Extract the [x, y] coordinate from the center of the cell holding the provided text.  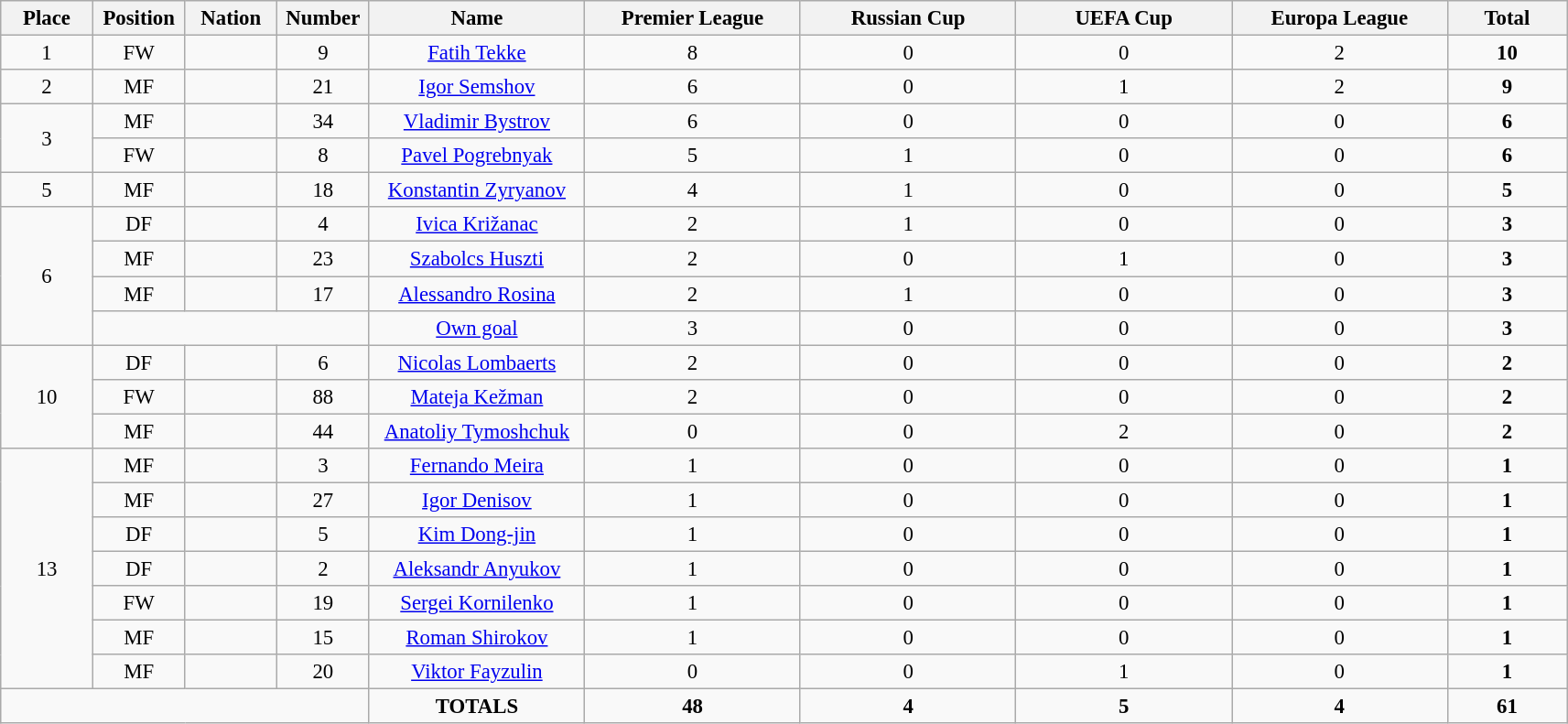
Igor Semshov [477, 87]
15 [324, 638]
Konstantin Zyryanov [477, 190]
Roman Shirokov [477, 638]
44 [324, 431]
Szabolcs Huszti [477, 259]
Mateja Kežman [477, 396]
UEFA Cup [1124, 18]
88 [324, 396]
Igor Denisov [477, 500]
TOTALS [477, 707]
Place [48, 18]
21 [324, 87]
Position [139, 18]
61 [1507, 707]
Pavel Pogrebnyak [477, 156]
Viktor Fayzulin [477, 672]
Europa League [1340, 18]
Ivica Križanac [477, 224]
27 [324, 500]
17 [324, 294]
Aleksandr Anyukov [477, 568]
Fernando Meira [477, 466]
Number [324, 18]
Sergei Kornilenko [477, 603]
Vladimir Bystrov [477, 122]
Russian Cup [908, 18]
Nicolas Lombaerts [477, 362]
Kim Dong-jin [477, 535]
Fatih Tekke [477, 53]
23 [324, 259]
20 [324, 672]
Alessandro Rosina [477, 294]
34 [324, 122]
Nation [231, 18]
48 [693, 707]
19 [324, 603]
13 [48, 569]
Anatoliy Tymoshchuk [477, 431]
Total [1507, 18]
Premier League [693, 18]
18 [324, 190]
Own goal [477, 328]
Name [477, 18]
